Capture the cell that displays the provided text and extract its [X, Y] central coordinate. 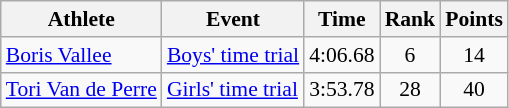
Time [342, 19]
40 [474, 90]
28 [410, 90]
Tori Van de Perre [82, 90]
3:53.78 [342, 90]
4:06.68 [342, 55]
6 [410, 55]
14 [474, 55]
Rank [410, 19]
Athlete [82, 19]
Boris Vallee [82, 55]
Boys' time trial [233, 55]
Event [233, 19]
Girls' time trial [233, 90]
Points [474, 19]
